Scan for the cell matching the given text and deliver its (X, Y) coordinate at center. 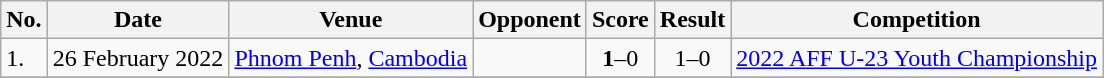
1. (24, 58)
26 February 2022 (138, 58)
Date (138, 20)
Score (620, 20)
No. (24, 20)
Competition (917, 20)
Phnom Penh, Cambodia (351, 58)
2022 AFF U-23 Youth Championship (917, 58)
Result (692, 20)
Venue (351, 20)
Opponent (530, 20)
